Output the [X, Y] coordinate of the center of the cell containing the given text.  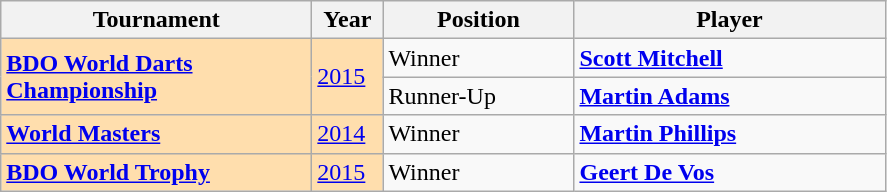
World Masters [156, 134]
Geert De Vos [730, 172]
Tournament [156, 20]
Martin Phillips [730, 134]
2014 [348, 134]
Player [730, 20]
Position [478, 20]
BDO World Darts Championship [156, 77]
BDO World Trophy [156, 172]
Scott Mitchell [730, 58]
Runner-Up [478, 96]
Martin Adams [730, 96]
Year [348, 20]
